Capture the cell that displays the provided text and extract its (X, Y) central coordinate. 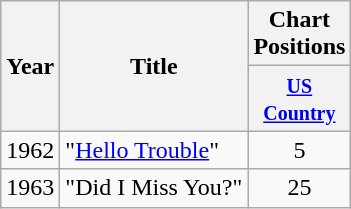
Chart Positions (300, 34)
"Hello Trouble" (154, 150)
1962 (30, 150)
5 (300, 150)
Title (154, 66)
1963 (30, 188)
Year (30, 66)
25 (300, 188)
US Country (300, 98)
"Did I Miss You?" (154, 188)
